For the text-containing cell, return its midpoint in [X, Y] coordinate format. 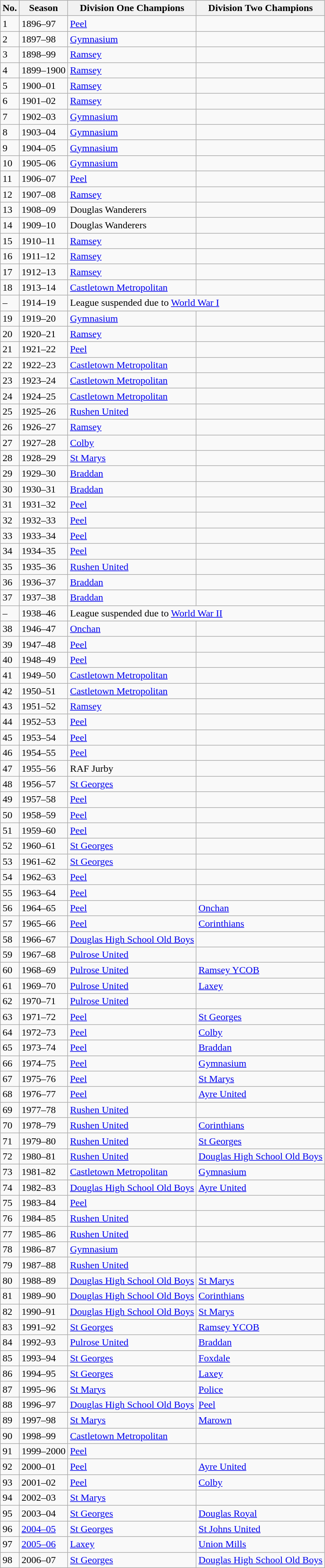
86 [10, 1374]
49 [10, 799]
1904–05 [43, 148]
1903–04 [43, 132]
1998–99 [43, 1435]
17 [10, 272]
72 [10, 1156]
1992–93 [43, 1343]
51 [10, 830]
14 [10, 225]
1897–98 [43, 39]
1996–97 [43, 1405]
1982–83 [43, 1188]
84 [10, 1343]
77 [10, 1234]
24 [10, 396]
League suspended due to World War II [196, 613]
1980–81 [43, 1156]
38 [10, 629]
1920–21 [43, 334]
34 [10, 551]
22 [10, 365]
1902–03 [43, 117]
1922–23 [43, 365]
37 [10, 598]
1961–62 [43, 861]
1975–76 [43, 1079]
1960–61 [43, 846]
1973–74 [43, 1048]
45 [10, 738]
98 [10, 1560]
1972–73 [43, 1032]
81 [10, 1296]
54 [10, 877]
5 [10, 86]
50 [10, 815]
1953–54 [43, 738]
St Johns United [260, 1529]
1959–60 [43, 830]
1928–29 [43, 458]
1969–70 [43, 986]
1981–82 [43, 1172]
75 [10, 1203]
Marown [260, 1420]
10 [10, 163]
16 [10, 256]
6 [10, 101]
35 [10, 567]
Division One Champions [132, 8]
No. [10, 8]
1947–48 [43, 644]
46 [10, 753]
1977–78 [43, 1110]
1966–67 [43, 939]
2000–01 [43, 1467]
85 [10, 1358]
1970–71 [43, 1001]
1937–38 [43, 598]
1 [10, 24]
2005–06 [43, 1544]
1951–52 [43, 707]
1994–95 [43, 1374]
52 [10, 846]
Union Mills [260, 1544]
90 [10, 1435]
62 [10, 1001]
1993–94 [43, 1358]
1925–26 [43, 411]
1987–88 [43, 1265]
63 [10, 1017]
33 [10, 536]
61 [10, 986]
1921–22 [43, 349]
42 [10, 691]
1896–97 [43, 24]
7 [10, 117]
48 [10, 784]
29 [10, 474]
2003–04 [43, 1513]
73 [10, 1172]
31 [10, 505]
26 [10, 427]
1924–25 [43, 396]
1933–34 [43, 536]
Police [260, 1389]
71 [10, 1141]
1931–32 [43, 505]
44 [10, 722]
1936–37 [43, 582]
12 [10, 194]
1986–87 [43, 1250]
1952–53 [43, 722]
1949–50 [43, 675]
1905–06 [43, 163]
2 [10, 39]
2004–05 [43, 1529]
20 [10, 334]
9 [10, 148]
RAF Jurby [132, 769]
1912–13 [43, 272]
Season [43, 8]
53 [10, 861]
1979–80 [43, 1141]
40 [10, 660]
1957–58 [43, 799]
1932–33 [43, 520]
1911–12 [43, 256]
1989–90 [43, 1296]
1974–75 [43, 1063]
1978–79 [43, 1125]
1990–91 [43, 1312]
1909–10 [43, 225]
2002–03 [43, 1498]
1999–2000 [43, 1451]
1962–63 [43, 877]
96 [10, 1529]
55 [10, 892]
27 [10, 442]
28 [10, 458]
Douglas Royal [260, 1513]
65 [10, 1048]
89 [10, 1420]
13 [10, 210]
4 [10, 70]
36 [10, 582]
58 [10, 939]
1997–98 [43, 1420]
1965–66 [43, 923]
80 [10, 1281]
1954–55 [43, 753]
64 [10, 1032]
1958–59 [43, 815]
32 [10, 520]
69 [10, 1110]
1926–27 [43, 427]
19 [10, 318]
70 [10, 1125]
3 [10, 55]
8 [10, 132]
93 [10, 1482]
30 [10, 489]
1968–69 [43, 970]
87 [10, 1389]
39 [10, 644]
1923–24 [43, 380]
94 [10, 1498]
92 [10, 1467]
1955–56 [43, 769]
1900–01 [43, 86]
2001–02 [43, 1482]
1967–68 [43, 955]
1910–11 [43, 241]
74 [10, 1188]
1914–19 [43, 303]
1899–1900 [43, 70]
18 [10, 287]
95 [10, 1513]
1983–84 [43, 1203]
1930–31 [43, 489]
1976–77 [43, 1094]
66 [10, 1063]
1964–65 [43, 908]
1995–96 [43, 1389]
67 [10, 1079]
88 [10, 1405]
83 [10, 1327]
43 [10, 707]
25 [10, 411]
60 [10, 970]
1908–09 [43, 210]
Division Two Champions [260, 8]
1906–07 [43, 179]
1963–64 [43, 892]
76 [10, 1219]
1934–35 [43, 551]
Foxdale [260, 1358]
56 [10, 908]
League suspended due to World War I [196, 303]
1919–20 [43, 318]
1907–08 [43, 194]
1971–72 [43, 1017]
47 [10, 769]
78 [10, 1250]
79 [10, 1265]
23 [10, 380]
1950–51 [43, 691]
11 [10, 179]
2006–07 [43, 1560]
1948–49 [43, 660]
1901–02 [43, 101]
1927–28 [43, 442]
57 [10, 923]
1913–14 [43, 287]
1929–30 [43, 474]
15 [10, 241]
1898–99 [43, 55]
1956–57 [43, 784]
41 [10, 675]
1946–47 [43, 629]
59 [10, 955]
1938–46 [43, 613]
68 [10, 1094]
21 [10, 349]
82 [10, 1312]
91 [10, 1451]
1991–92 [43, 1327]
1988–89 [43, 1281]
97 [10, 1544]
1985–86 [43, 1234]
1984–85 [43, 1219]
1935–36 [43, 567]
